Return (X, Y) of the center of cell containing provided text 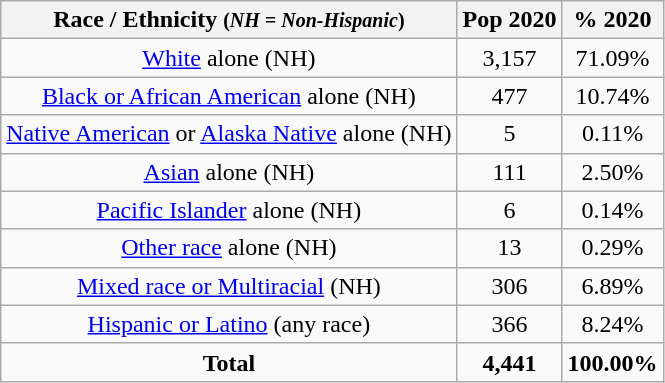
Other race alone (NH) (229, 248)
5 (510, 134)
Asian alone (NH) (229, 172)
477 (510, 96)
Pop 2020 (510, 20)
Mixed race or Multiracial (NH) (229, 286)
2.50% (612, 172)
366 (510, 324)
6.89% (612, 286)
Hispanic or Latino (any race) (229, 324)
0.14% (612, 210)
Black or African American alone (NH) (229, 96)
0.11% (612, 134)
4,441 (510, 362)
Pacific Islander alone (NH) (229, 210)
100.00% (612, 362)
Native American or Alaska Native alone (NH) (229, 134)
6 (510, 210)
13 (510, 248)
111 (510, 172)
White alone (NH) (229, 58)
% 2020 (612, 20)
10.74% (612, 96)
Total (229, 362)
8.24% (612, 324)
0.29% (612, 248)
Race / Ethnicity (NH = Non-Hispanic) (229, 20)
3,157 (510, 58)
71.09% (612, 58)
306 (510, 286)
